Search for the cell housing the specified text and yield its [X, Y] center coordinate. 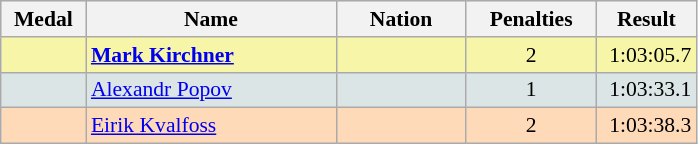
Name [211, 19]
1:03:05.7 [646, 55]
Alexandr Popov [211, 90]
1:03:38.3 [646, 126]
Medal [44, 19]
1 [531, 90]
1:03:33.1 [646, 90]
Eirik Kvalfoss [211, 126]
Penalties [531, 19]
Result [646, 19]
Mark Kirchner [211, 55]
Nation [401, 19]
